Provide the [x, y] coordinate of the cell's center where the given text is located.  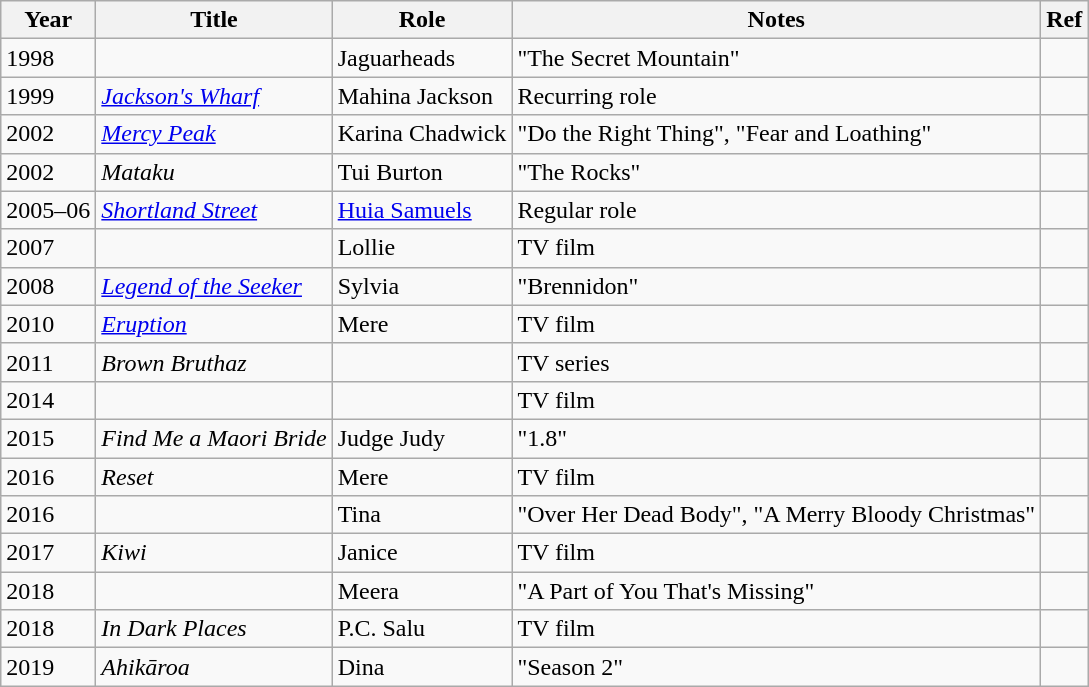
"Brennidon" [776, 286]
Tina [422, 515]
Lollie [422, 248]
"Season 2" [776, 667]
Sylvia [422, 286]
Legend of the Seeker [214, 286]
Ref [1064, 20]
Tui Burton [422, 172]
Role [422, 20]
"A Part of You That's Missing" [776, 591]
"Do the Right Thing", "Fear and Loathing" [776, 134]
2010 [48, 324]
P.C. Salu [422, 629]
Reset [214, 477]
Janice [422, 553]
Jaguarheads [422, 58]
Recurring role [776, 96]
Notes [776, 20]
2011 [48, 362]
Mataku [214, 172]
Ahikāroa [214, 667]
Huia Samuels [422, 210]
2015 [48, 438]
In Dark Places [214, 629]
Find Me a Maori Bride [214, 438]
Year [48, 20]
Regular role [776, 210]
"The Rocks" [776, 172]
1998 [48, 58]
Shortland Street [214, 210]
Karina Chadwick [422, 134]
2019 [48, 667]
Eruption [214, 324]
Title [214, 20]
"The Secret Mountain" [776, 58]
2007 [48, 248]
"1.8" [776, 438]
Brown Bruthaz [214, 362]
2008 [48, 286]
Meera [422, 591]
1999 [48, 96]
Kiwi [214, 553]
TV series [776, 362]
Mahina Jackson [422, 96]
Judge Judy [422, 438]
Mercy Peak [214, 134]
2014 [48, 400]
Dina [422, 667]
Jackson's Wharf [214, 96]
2017 [48, 553]
2005–06 [48, 210]
"Over Her Dead Body", "A Merry Bloody Christmas" [776, 515]
